Detect which cell encompasses the target text, then output its (X, Y) center coordinate. 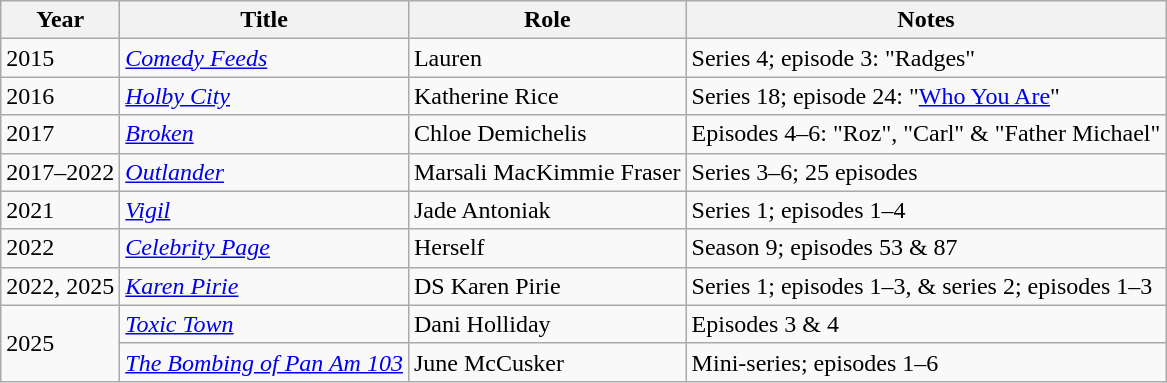
Title (264, 20)
Toxic Town (264, 324)
Celebrity Page (264, 248)
2022 (60, 248)
Comedy Feeds (264, 58)
Holby City (264, 96)
Series 3–6; 25 episodes (926, 172)
The Bombing of Pan Am 103 (264, 362)
2022, 2025 (60, 286)
Series 4; episode 3: "Radges" (926, 58)
DS Karen Pirie (547, 286)
Jade Antoniak (547, 210)
Katherine Rice (547, 96)
Marsali MacKimmie Fraser (547, 172)
Broken (264, 134)
Episodes 4–6: "Roz", "Carl" & "Father Michael" (926, 134)
Notes (926, 20)
2021 (60, 210)
Karen Pirie (264, 286)
Series 18; episode 24: "Who You Are" (926, 96)
Outlander (264, 172)
Year (60, 20)
Mini-series; episodes 1–6 (926, 362)
Series 1; episodes 1–3, & series 2; episodes 1–3 (926, 286)
Lauren (547, 58)
2017 (60, 134)
2017–2022 (60, 172)
Herself (547, 248)
Chloe Demichelis (547, 134)
2015 (60, 58)
Series 1; episodes 1–4 (926, 210)
Dani Holliday (547, 324)
Vigil (264, 210)
2016 (60, 96)
Season 9; episodes 53 & 87 (926, 248)
2025 (60, 343)
Episodes 3 & 4 (926, 324)
June McCusker (547, 362)
Role (547, 20)
